Provide the (X, Y) coordinate of the cell's center where the given text is located.  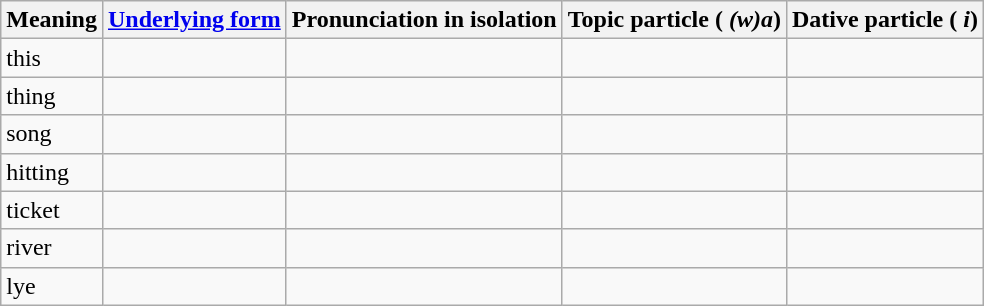
Pronunciation in isolation (424, 20)
river (52, 248)
song (52, 134)
ticket (52, 210)
lye (52, 286)
Topic particle ( (w)a) (674, 20)
Underlying form (194, 20)
hitting (52, 172)
thing (52, 96)
this (52, 58)
Dative particle ( i) (884, 20)
Meaning (52, 20)
